Capture the cell that displays the provided text and extract its [X, Y] central coordinate. 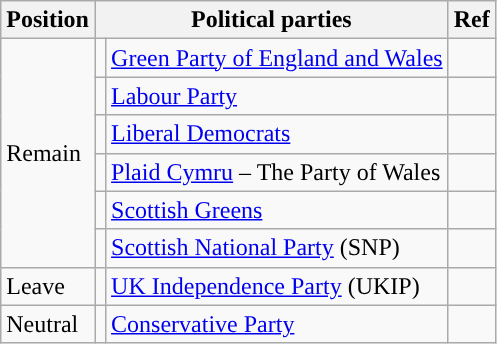
UK Independence Party (UKIP) [278, 286]
Plaid Cymru – The Party of Wales [278, 172]
Scottish Greens [278, 210]
Ref [472, 20]
Leave [48, 286]
Neutral [48, 324]
Political parties [271, 20]
Scottish National Party (SNP) [278, 248]
Liberal Democrats [278, 134]
Labour Party [278, 96]
Green Party of England and Wales [278, 58]
Remain [48, 153]
Position [48, 20]
Conservative Party [278, 324]
